Find where the given text appears and provide that cell's center as [x, y] coordinate. 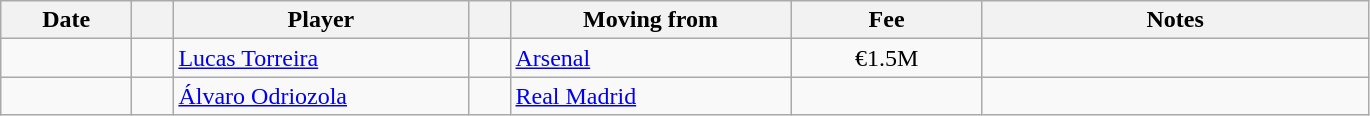
Lucas Torreira [321, 58]
Date [66, 20]
€1.5M [886, 58]
Arsenal [650, 58]
Fee [886, 20]
Notes [1175, 20]
Real Madrid [650, 96]
Álvaro Odriozola [321, 96]
Moving from [650, 20]
Player [321, 20]
